Output the (X, Y) coordinate of the center of the cell containing the given text.  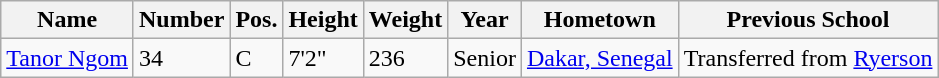
Year (485, 20)
Senior (485, 58)
Tanor Ngom (68, 58)
Transferred from Ryerson (808, 58)
7'2" (323, 58)
Hometown (600, 20)
Weight (405, 20)
Pos. (256, 20)
236 (405, 58)
Height (323, 20)
C (256, 58)
Previous School (808, 20)
34 (181, 58)
Dakar, Senegal (600, 58)
Name (68, 20)
Number (181, 20)
